Return [X, Y] of the center of cell containing provided text 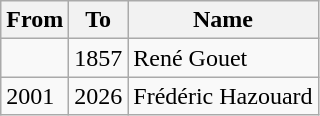
1857 [98, 58]
2026 [98, 96]
René Gouet [223, 58]
Frédéric Hazouard [223, 96]
Name [223, 20]
From [35, 20]
To [98, 20]
2001 [35, 96]
